Find where the given text appears and provide that cell's center as [x, y] coordinate. 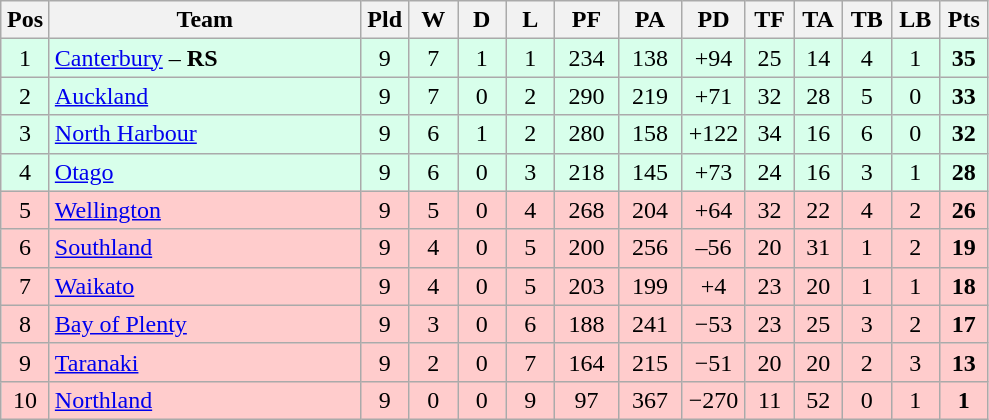
Pos [26, 20]
34 [770, 134]
Taranaki [204, 362]
204 [650, 210]
200 [587, 248]
31 [818, 248]
290 [587, 96]
199 [650, 286]
D [482, 20]
138 [650, 58]
Otago [204, 172]
TB [866, 20]
11 [770, 400]
TA [818, 20]
8 [26, 324]
Auckland [204, 96]
−270 [714, 400]
218 [587, 172]
268 [587, 210]
33 [964, 96]
Wellington [204, 210]
35 [964, 58]
Canterbury – RS [204, 58]
14 [818, 58]
241 [650, 324]
17 [964, 324]
+73 [714, 172]
LB [916, 20]
L [530, 20]
164 [587, 362]
TF [770, 20]
280 [587, 134]
+4 [714, 286]
Bay of Plenty [204, 324]
19 [964, 248]
26 [964, 210]
−51 [714, 362]
Pld [384, 20]
18 [964, 286]
10 [26, 400]
Pts [964, 20]
219 [650, 96]
203 [587, 286]
24 [770, 172]
W [434, 20]
North Harbour [204, 134]
Northland [204, 400]
22 [818, 210]
158 [650, 134]
−53 [714, 324]
Southland [204, 248]
PD [714, 20]
188 [587, 324]
145 [650, 172]
97 [587, 400]
PF [587, 20]
PA [650, 20]
+64 [714, 210]
+122 [714, 134]
215 [650, 362]
+71 [714, 96]
–56 [714, 248]
234 [587, 58]
Waikato [204, 286]
13 [964, 362]
256 [650, 248]
+94 [714, 58]
Team [204, 20]
52 [818, 400]
367 [650, 400]
